For the text-containing cell, return its midpoint in [x, y] coordinate format. 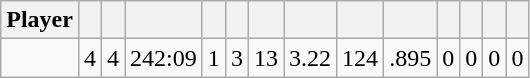
124 [360, 58]
242:09 [164, 58]
Player [40, 20]
.895 [410, 58]
3 [236, 58]
3.22 [310, 58]
13 [266, 58]
1 [214, 58]
